Output the (x, y) coordinate of the center of the cell containing the given text.  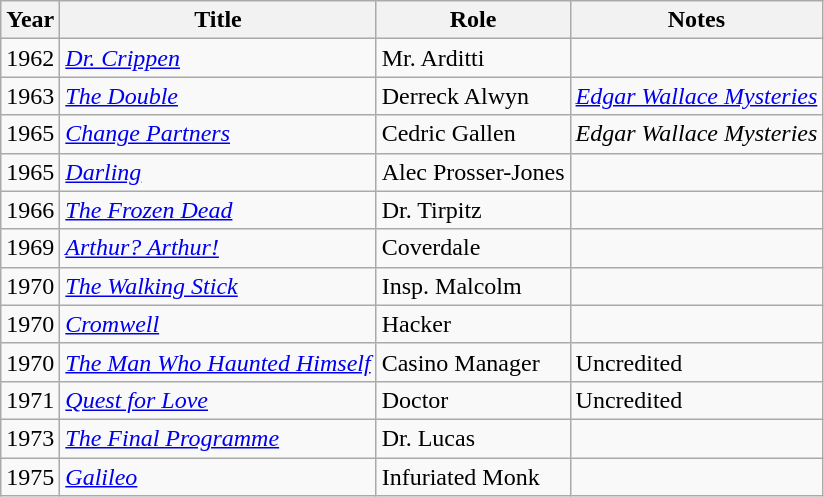
The Walking Stick (218, 286)
The Double (218, 96)
Infuriated Monk (473, 477)
The Frozen Dead (218, 210)
Title (218, 20)
Doctor (473, 400)
Alec Prosser-Jones (473, 172)
Hacker (473, 324)
Casino Manager (473, 362)
Change Partners (218, 134)
1975 (30, 477)
Derreck Alwyn (473, 96)
Dr. Crippen (218, 58)
The Man Who Haunted Himself (218, 362)
1969 (30, 248)
Galileo (218, 477)
1963 (30, 96)
Cedric Gallen (473, 134)
Mr. Arditti (473, 58)
Dr. Tirpitz (473, 210)
Insp. Malcolm (473, 286)
Role (473, 20)
The Final Programme (218, 438)
Arthur? Arthur! (218, 248)
Coverdale (473, 248)
1966 (30, 210)
Darling (218, 172)
Dr. Lucas (473, 438)
1962 (30, 58)
Notes (696, 20)
1973 (30, 438)
Year (30, 20)
Cromwell (218, 324)
1971 (30, 400)
Quest for Love (218, 400)
